Capture the cell that displays the provided text and extract its [x, y] central coordinate. 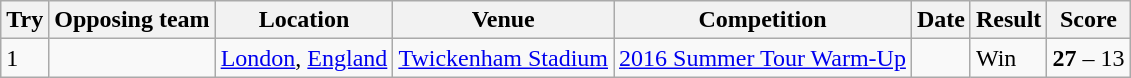
Date [940, 20]
Win [1008, 58]
Competition [763, 20]
Opposing team [132, 20]
Location [304, 20]
Venue [504, 20]
2016 Summer Tour Warm-Up [763, 58]
1 [25, 58]
Try [25, 20]
27 – 13 [1088, 58]
London, England [304, 58]
Result [1008, 20]
Score [1088, 20]
Twickenham Stadium [504, 58]
